Return the [X, Y] coordinate for the center point of the cell that contains the specified text.  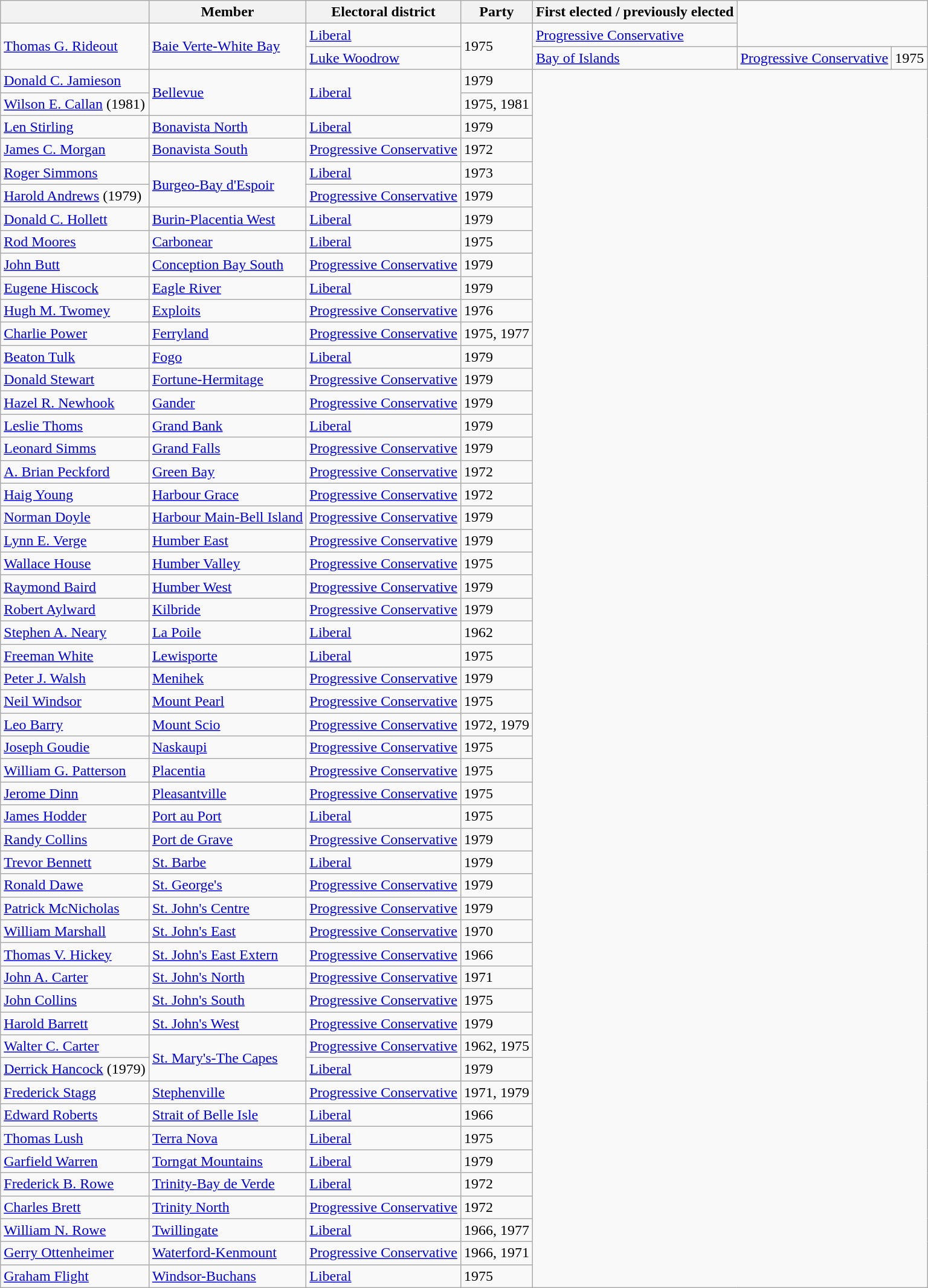
Donald Stewart [75, 380]
Wilson E. Callan (1981) [75, 104]
Donald C. Hollett [75, 219]
Exploits [227, 311]
Leslie Thoms [75, 426]
Norman Doyle [75, 517]
Fortune-Hermitage [227, 380]
St. George's [227, 885]
Placentia [227, 771]
Thomas V. Hickey [75, 954]
First elected / previously elected [634, 12]
Patrick McNicholas [75, 908]
St. John's West [227, 1024]
Harbour Grace [227, 495]
Bay of Islands [634, 58]
St. John's East Extern [227, 954]
Eugene Hiscock [75, 288]
St. John's Centre [227, 908]
Humber West [227, 586]
Humber Valley [227, 563]
Port au Port [227, 816]
Fogo [227, 357]
Charles Brett [75, 1207]
1962 [497, 632]
Bonavista North [227, 127]
1975, 1981 [497, 104]
Burin-Placentia West [227, 219]
John A. Carter [75, 977]
William Marshall [75, 931]
Derrick Hancock (1979) [75, 1069]
Grand Falls [227, 449]
Garfield Warren [75, 1161]
Luke Woodrow [384, 58]
Leo Barry [75, 725]
James C. Morgan [75, 150]
John Collins [75, 1000]
Thomas Lush [75, 1138]
Gerry Ottenheimer [75, 1253]
Trevor Bennett [75, 862]
Ronald Dawe [75, 885]
St. John's South [227, 1000]
Trinity-Bay de Verde [227, 1184]
Waterford-Kenmount [227, 1253]
Frederick Stagg [75, 1092]
Mount Scio [227, 725]
Party [497, 12]
St. John's East [227, 931]
Menihek [227, 679]
La Poile [227, 632]
Donald C. Jamieson [75, 81]
Lewisporte [227, 655]
1972, 1979 [497, 725]
A. Brian Peckford [75, 472]
Stephenville [227, 1092]
St. Mary's-The Capes [227, 1058]
Bonavista South [227, 150]
John Butt [75, 264]
Strait of Belle Isle [227, 1115]
Burgeo-Bay d'Espoir [227, 184]
Randy Collins [75, 839]
Joseph Goudie [75, 748]
Harold Barrett [75, 1024]
Humber East [227, 540]
Windsor-Buchans [227, 1276]
Twillingate [227, 1230]
James Hodder [75, 816]
Frederick B. Rowe [75, 1184]
Lynn E. Verge [75, 540]
Baie Verte-White Bay [227, 46]
Torngat Mountains [227, 1161]
1976 [497, 311]
Green Bay [227, 472]
Terra Nova [227, 1138]
Leonard Simms [75, 449]
Harbour Main-Bell Island [227, 517]
1970 [497, 931]
Trinity North [227, 1207]
Charlie Power [75, 334]
Bellevue [227, 92]
Thomas G. Rideout [75, 46]
St. John's North [227, 977]
Mount Pearl [227, 702]
Robert Aylward [75, 609]
Peter J. Walsh [75, 679]
Neil Windsor [75, 702]
Eagle River [227, 288]
Len Stirling [75, 127]
St. Barbe [227, 862]
Raymond Baird [75, 586]
Beaton Tulk [75, 357]
Electoral district [384, 12]
William N. Rowe [75, 1230]
Kilbride [227, 609]
1975, 1977 [497, 334]
Edward Roberts [75, 1115]
Harold Andrews (1979) [75, 196]
Freeman White [75, 655]
Wallace House [75, 563]
1971 [497, 977]
1962, 1975 [497, 1046]
Hazel R. Newhook [75, 403]
1966, 1977 [497, 1230]
1973 [497, 173]
Roger Simmons [75, 173]
Naskaupi [227, 748]
Grand Bank [227, 426]
1971, 1979 [497, 1092]
Conception Bay South [227, 264]
Haig Young [75, 495]
Rod Moores [75, 242]
Walter C. Carter [75, 1046]
Graham Flight [75, 1276]
1966, 1971 [497, 1253]
Member [227, 12]
Jerome Dinn [75, 793]
Hugh M. Twomey [75, 311]
William G. Patterson [75, 771]
Carbonear [227, 242]
Ferryland [227, 334]
Gander [227, 403]
Port de Grave [227, 839]
Pleasantville [227, 793]
Stephen A. Neary [75, 632]
